Pinpoint the cell where the given text exists, returning its (x, y) midpoint coordinate. 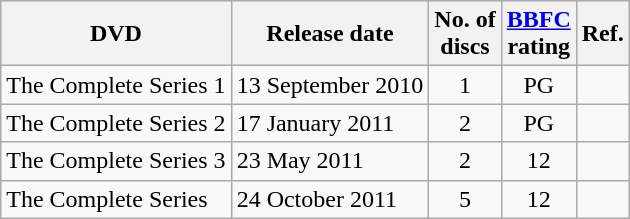
The Complete Series 3 (116, 161)
The Complete Series (116, 199)
1 (465, 85)
No. ofdiscs (465, 34)
5 (465, 199)
17 January 2011 (330, 123)
Release date (330, 34)
DVD (116, 34)
Ref. (602, 34)
13 September 2010 (330, 85)
23 May 2011 (330, 161)
The Complete Series 2 (116, 123)
The Complete Series 1 (116, 85)
24 October 2011 (330, 199)
BBFCrating (538, 34)
